From the cell containing the given text, extract its center point as (X, Y) coordinate. 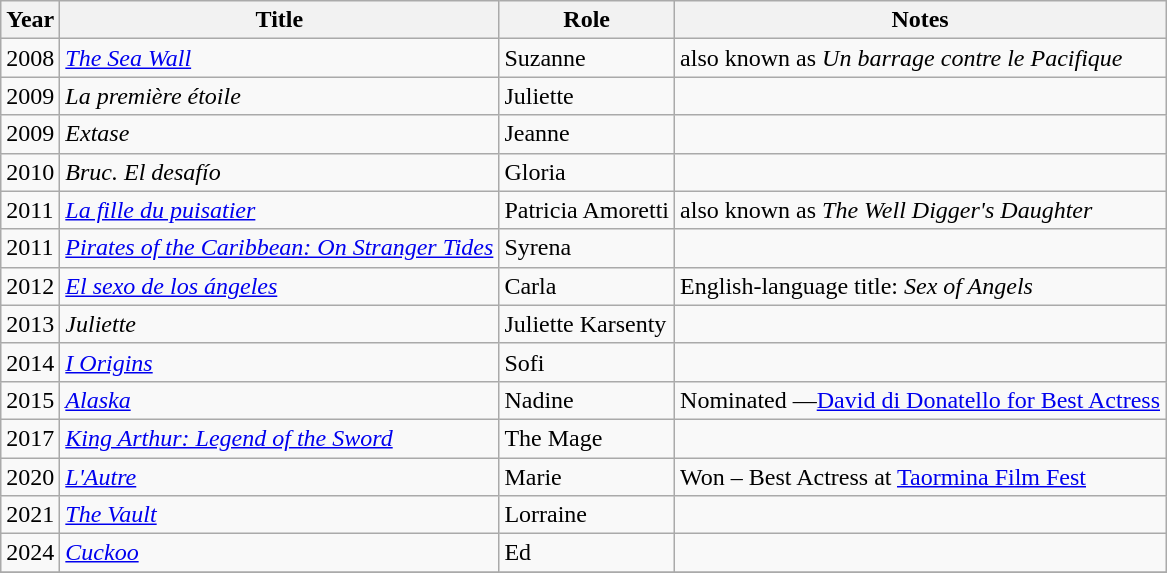
Sofi (587, 362)
La première étoile (280, 96)
English-language title: Sex of Angels (920, 286)
Jeanne (587, 134)
Bruc. El desafío (280, 172)
La fille du puisatier (280, 210)
The Sea Wall (280, 58)
The Vault (280, 515)
2014 (30, 362)
2021 (30, 515)
Carla (587, 286)
Pirates of the Caribbean: On Stranger Tides (280, 248)
2015 (30, 400)
Nominated —David di Donatello for Best Actress (920, 400)
Alaska (280, 400)
Juliette Karsenty (587, 324)
also known as Un barrage contre le Pacifique (920, 58)
Notes (920, 20)
Title (280, 20)
Cuckoo (280, 553)
Nadine (587, 400)
I Origins (280, 362)
Syrena (587, 248)
2013 (30, 324)
2017 (30, 438)
2020 (30, 477)
Extase (280, 134)
Patricia Amoretti (587, 210)
King Arthur: Legend of the Sword (280, 438)
Role (587, 20)
2012 (30, 286)
Suzanne (587, 58)
L'Autre (280, 477)
2010 (30, 172)
Ed (587, 553)
2024 (30, 553)
Won – Best Actress at Taormina Film Fest (920, 477)
Gloria (587, 172)
also known as The Well Digger's Daughter (920, 210)
The Mage (587, 438)
Lorraine (587, 515)
Marie (587, 477)
2008 (30, 58)
Year (30, 20)
El sexo de los ángeles (280, 286)
